Extract the [X, Y] coordinate from the center of the cell holding the provided text.  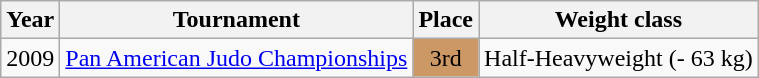
Place [446, 20]
Weight class [619, 20]
Tournament [236, 20]
3rd [446, 58]
Pan American Judo Championships [236, 58]
Half-Heavyweight (- 63 kg) [619, 58]
Year [30, 20]
2009 [30, 58]
